Return the [x, y] coordinate for the center point of the cell that contains the specified text.  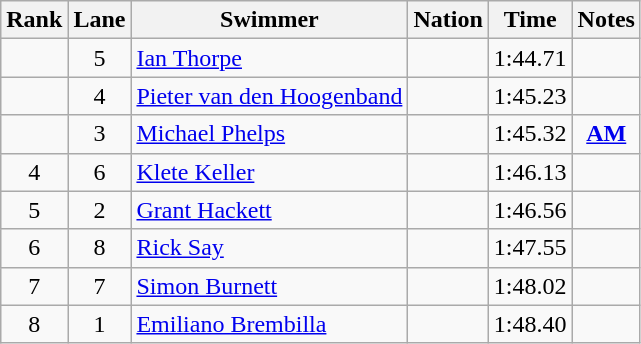
1 [100, 324]
Klete Keller [270, 172]
AM [606, 134]
Nation [448, 20]
Rank [34, 20]
1:46.56 [530, 210]
Notes [606, 20]
Grant Hackett [270, 210]
Emiliano Brembilla [270, 324]
1:44.71 [530, 58]
Simon Burnett [270, 286]
1:48.02 [530, 286]
1:46.13 [530, 172]
2 [100, 210]
Ian Thorpe [270, 58]
Rick Say [270, 248]
3 [100, 134]
Swimmer [270, 20]
1:47.55 [530, 248]
Lane [100, 20]
1:45.32 [530, 134]
1:45.23 [530, 96]
Michael Phelps [270, 134]
1:48.40 [530, 324]
Pieter van den Hoogenband [270, 96]
Time [530, 20]
